Return [X, Y] of the center of cell containing provided text 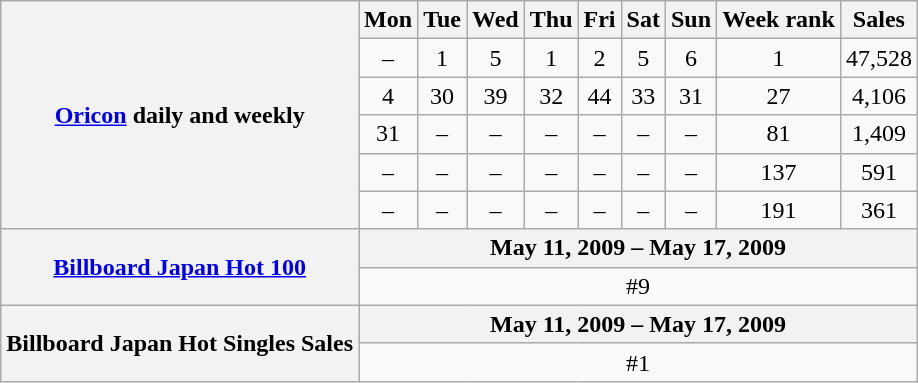
27 [779, 96]
191 [779, 210]
Billboard Japan Hot 100 [180, 267]
Oricon daily and weekly [180, 115]
81 [779, 134]
47,528 [878, 58]
361 [878, 210]
33 [643, 96]
Wed [495, 20]
Sales [878, 20]
Mon [388, 20]
6 [690, 58]
591 [878, 172]
1,409 [878, 134]
44 [600, 96]
Sun [690, 20]
4 [388, 96]
Tue [442, 20]
4,106 [878, 96]
#1 [638, 362]
Fri [600, 20]
#9 [638, 286]
30 [442, 96]
137 [779, 172]
Billboard Japan Hot Singles Sales [180, 343]
Week rank [779, 20]
2 [600, 58]
Sat [643, 20]
Thu [551, 20]
32 [551, 96]
39 [495, 96]
